Identify which cell holds the provided text, then report its [X, Y] central coordinate. 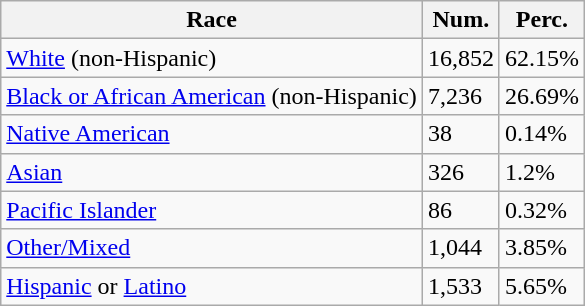
White (non-Hispanic) [212, 58]
5.65% [542, 286]
1,533 [460, 286]
Pacific Islander [212, 210]
Asian [212, 172]
Hispanic or Latino [212, 286]
38 [460, 134]
0.14% [542, 134]
Num. [460, 20]
7,236 [460, 96]
1,044 [460, 248]
Perc. [542, 20]
62.15% [542, 58]
0.32% [542, 210]
Native American [212, 134]
16,852 [460, 58]
326 [460, 172]
86 [460, 210]
Race [212, 20]
Other/Mixed [212, 248]
Black or African American (non-Hispanic) [212, 96]
3.85% [542, 248]
1.2% [542, 172]
26.69% [542, 96]
